Determine the (x, y) coordinate at the center of the cell enclosing the given text.  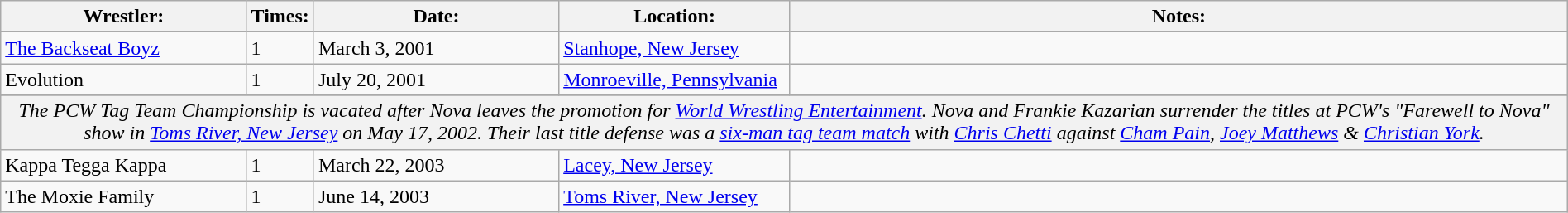
June 14, 2003 (436, 196)
Evolution (124, 80)
Lacey, New Jersey (675, 165)
July 20, 2001 (436, 80)
Date: (436, 17)
March 22, 2003 (436, 165)
March 3, 2001 (436, 48)
Times: (280, 17)
Monroeville, Pennsylvania (675, 80)
Stanhope, New Jersey (675, 48)
Kappa Tegga Kappa (124, 165)
The Moxie Family (124, 196)
The Backseat Boyz (124, 48)
Location: (675, 17)
Wrestler: (124, 17)
Notes: (1178, 17)
Toms River, New Jersey (675, 196)
